Find where the given text appears and provide that cell's center as (X, Y) coordinate. 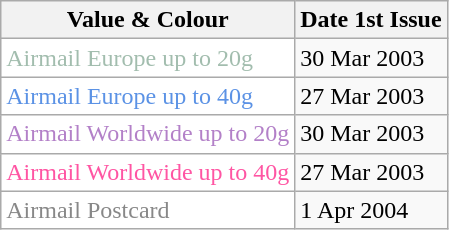
Airmail Worldwide up to 20g (148, 134)
Airmail Worldwide up to 40g (148, 172)
1 Apr 2004 (371, 210)
Value & Colour (148, 20)
Airmail Postcard (148, 210)
Date 1st Issue (371, 20)
Airmail Europe up to 40g (148, 96)
Airmail Europe up to 20g (148, 58)
